Output the [x, y] coordinate of the center of the cell containing the given text.  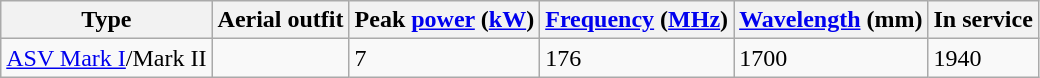
ASV Mark I/Mark II [106, 58]
176 [637, 58]
In service [983, 20]
1700 [831, 58]
Frequency (MHz) [637, 20]
1940 [983, 58]
Wavelength (mm) [831, 20]
Aerial outfit [280, 20]
Peak power (kW) [444, 20]
7 [444, 58]
Type [106, 20]
